Detect which cell encompasses the target text, then output its (X, Y) center coordinate. 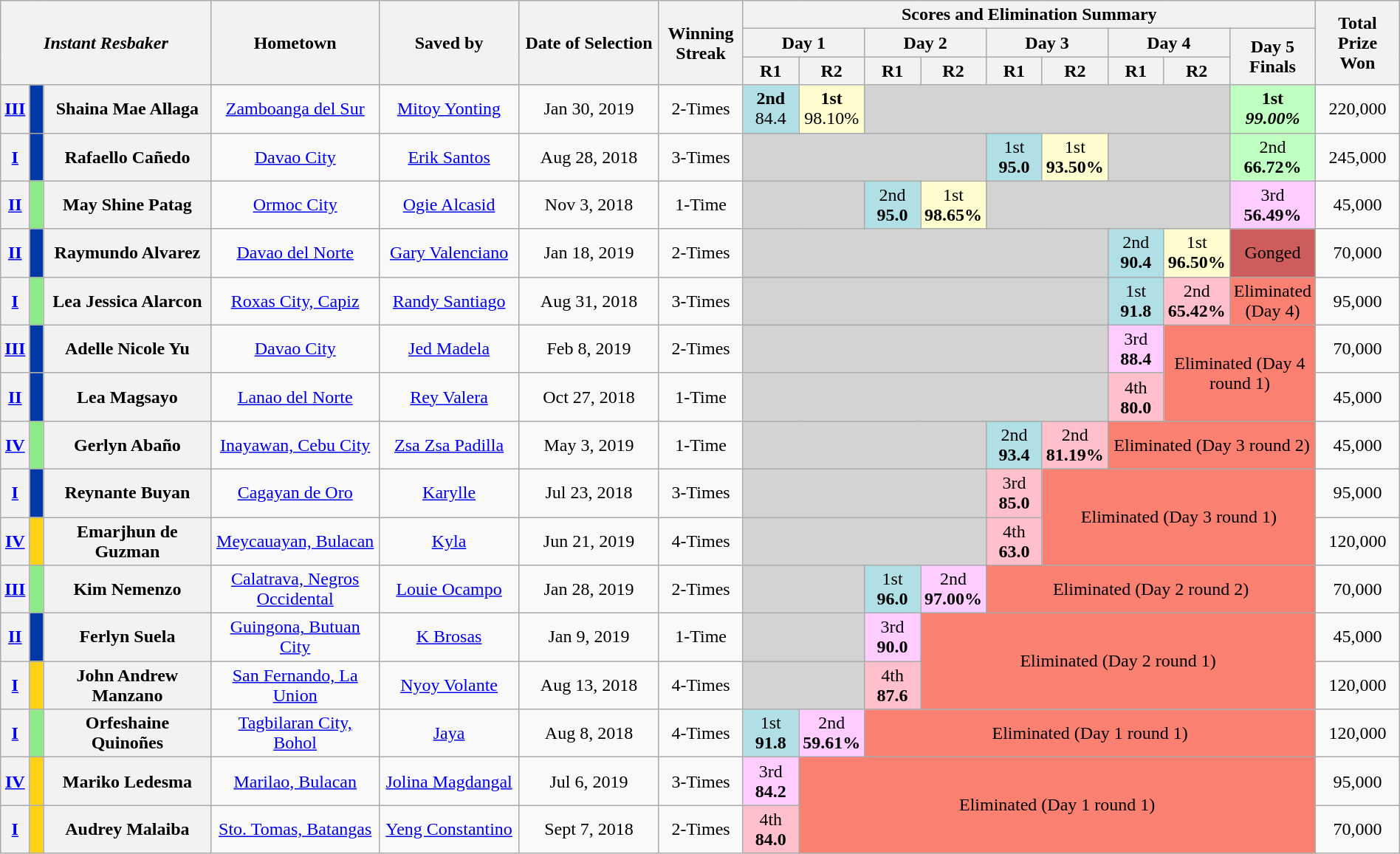
2nd90.4 (1136, 252)
Total Prize Won (1358, 43)
Raymundo Alvarez (127, 252)
Day 2 (926, 43)
Kyla (449, 540)
Day 1 (803, 43)
Mariko Ledesma (127, 781)
May Shine Patag (127, 205)
Tagbilaran City, Bohol (295, 734)
Ferlyn Suela (127, 638)
Eliminated (Day 4 round 1) (1239, 373)
Rafaello Cañedo (127, 156)
Lea Magsayo (127, 397)
Gary Valenciano (449, 252)
Sept 7, 2018 (589, 830)
3rd85.0 (1015, 493)
2nd81.19% (1075, 444)
2nd59.61% (831, 734)
Jed Madela (449, 348)
Jan 30, 2019 (589, 109)
1st93.50% (1075, 156)
Zsa Zsa Padilla (449, 444)
Ormoc City (295, 205)
Scores and Elimination Summary (1029, 15)
2nd66.72% (1272, 156)
Jolina Magdangal (449, 781)
Lanao del Norte (295, 397)
K Brosas (449, 638)
1st96.50% (1196, 252)
4th87.6 (893, 685)
Day 3 (1047, 43)
1st98.10% (831, 109)
2nd95.0 (893, 205)
Lea Jessica Alarcon (127, 301)
Day 5 Finals (1272, 57)
Hometown (295, 43)
Eliminated (Day 3 round 2) (1211, 444)
Karylle (449, 493)
Eliminated (Day 4) (1272, 301)
Shaina Mae Allaga (127, 109)
Mitoy Yonting (449, 109)
4th63.0 (1015, 540)
May 3, 2019 (589, 444)
Gonged (1272, 252)
3rd56.49% (1272, 205)
Kim Nemenzo (127, 589)
Nyoy Volante (449, 685)
220,000 (1358, 109)
Winning Streak (701, 43)
1st95.0 (1015, 156)
Ogie Alcasid (449, 205)
Davao del Norte (295, 252)
Eliminated (Day 2 round 2) (1151, 589)
Jaya (449, 734)
Jul 6, 2019 (589, 781)
Randy Santiago (449, 301)
Emarjhun de Guzman (127, 540)
Louie Ocampo (449, 589)
Aug 13, 2018 (589, 685)
Cagayan de Oro (295, 493)
Yeng Constantino (449, 830)
Reynante Buyan (127, 493)
Feb 8, 2019 (589, 348)
Jun 21, 2019 (589, 540)
3rd84.2 (771, 781)
Marilao, Bulacan (295, 781)
Gerlyn Abaño (127, 444)
Day 4 (1168, 43)
Jul 23, 2018 (589, 493)
Instant Resbaker (106, 43)
1st98.65% (953, 205)
Adelle Nicole Yu (127, 348)
Orfeshaine Quinoñes (127, 734)
Aug 28, 2018 (589, 156)
2nd93.4 (1015, 444)
Meycauayan, Bulacan (295, 540)
1st99.00% (1272, 109)
Audrey Malaiba (127, 830)
Calatrava, Negros Occidental (295, 589)
Roxas City, Capiz (295, 301)
2nd65.42% (1196, 301)
Jan 18, 2019 (589, 252)
Jan 28, 2019 (589, 589)
4th80.0 (1136, 397)
Nov 3, 2018 (589, 205)
Zamboanga del Sur (295, 109)
245,000 (1358, 156)
2nd97.00% (953, 589)
Inayawan, Cebu City (295, 444)
Aug 8, 2018 (589, 734)
Oct 27, 2018 (589, 397)
Guingona, Butuan City (295, 638)
Jan 9, 2019 (589, 638)
Saved by (449, 43)
Erik Santos (449, 156)
2nd84.4 (771, 109)
Sto. Tomas, Batangas (295, 830)
Eliminated (Day 2 round 1) (1118, 661)
1st96.0 (893, 589)
3rd88.4 (1136, 348)
Eliminated (Day 3 round 1) (1178, 517)
3rd90.0 (893, 638)
4th84.0 (771, 830)
Aug 31, 2018 (589, 301)
John Andrew Manzano (127, 685)
Rey Valera (449, 397)
San Fernando, La Union (295, 685)
Date of Selection (589, 43)
